Locate the cell with the specified text and output its (X, Y) center coordinate. 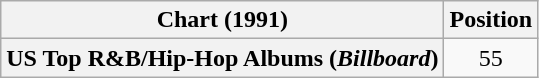
55 (491, 58)
US Top R&B/Hip-Hop Albums (Billboard) (222, 58)
Chart (1991) (222, 20)
Position (491, 20)
